Return [x, y] of the center of cell containing provided text 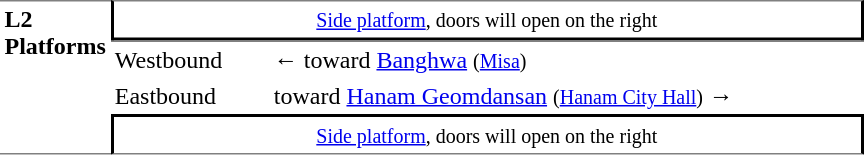
L2Platforms [55, 77]
toward Hanam Geomdansan (Hanam City Hall) → [566, 96]
Westbound [190, 59]
Eastbound [190, 96]
← toward Banghwa (Misa) [566, 59]
